Return the [X, Y] coordinate for the center point of the cell that contains the specified text.  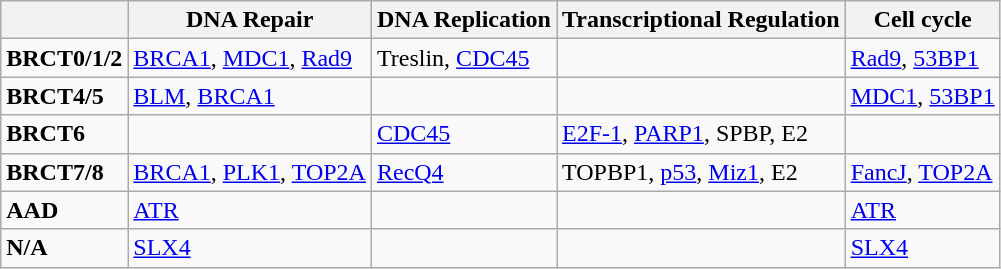
E2F-1, PARP1, SPBP, E2 [700, 134]
BRCA1, PLK1, TOP2A [250, 172]
Cell cycle [922, 20]
MDC1, 53BP1 [922, 96]
TOPBP1, p53, Miz1, E2 [700, 172]
N/A [64, 248]
Treslin, CDC45 [464, 58]
FancJ, TOP2A [922, 172]
BRCA1, MDC1, Rad9 [250, 58]
BRCT4/5 [64, 96]
BLM, BRCA1 [250, 96]
DNA Repair [250, 20]
Transcriptional Regulation [700, 20]
RecQ4 [464, 172]
BRCT6 [64, 134]
BRCT0/1/2 [64, 58]
AAD [64, 210]
BRCT7/8 [64, 172]
Rad9, 53BP1 [922, 58]
DNA Replication [464, 20]
CDC45 [464, 134]
